Search for the cell housing the specified text and yield its [X, Y] center coordinate. 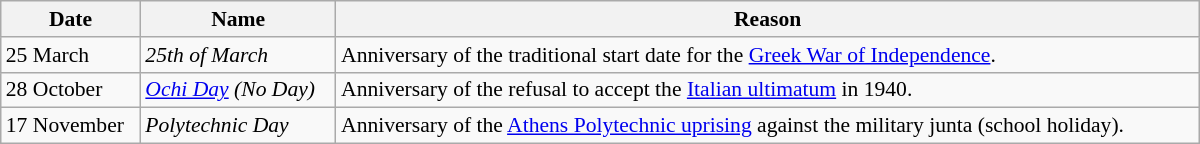
25 March [71, 55]
Polytechnic Day [238, 126]
Name [238, 19]
17 November [71, 126]
Reason [768, 19]
Anniversary of the Athens Polytechnic uprising against the military junta (school holiday). [768, 126]
Anniversary of the refusal to accept the Italian ultimatum in 1940. [768, 90]
25th of March [238, 55]
Ochi Day (No Day) [238, 90]
28 October [71, 90]
Date [71, 19]
Anniversary of the traditional start date for the Greek War of Independence. [768, 55]
